For the text-containing cell, return its midpoint in [X, Y] coordinate format. 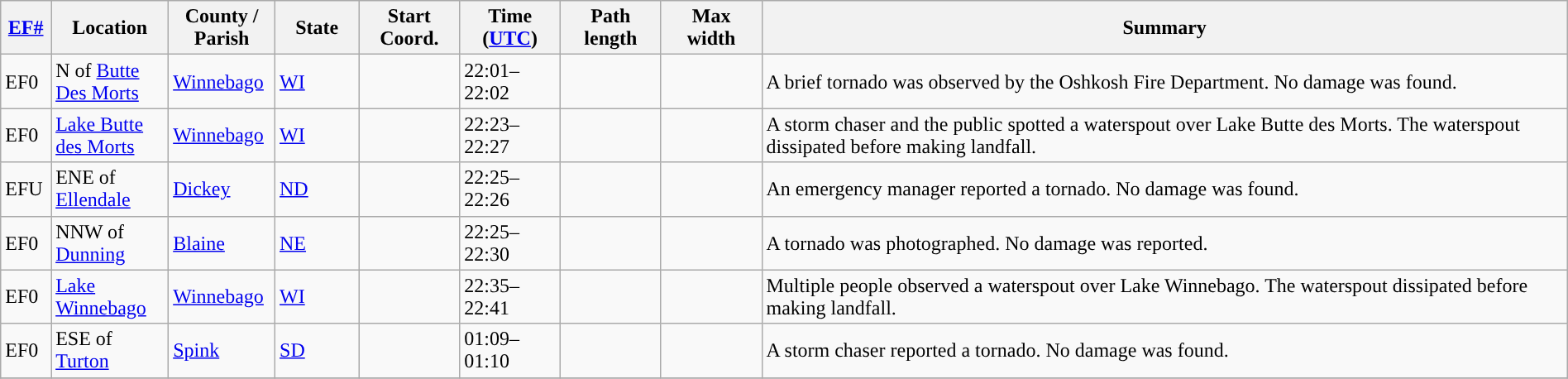
Path length [610, 28]
22:25–22:30 [510, 243]
EF# [26, 28]
Time (UTC) [510, 28]
A brief tornado was observed by the Oshkosh Fire Department. No damage was found. [1164, 81]
County / Parish [222, 28]
Lake Winnebago [110, 296]
NE [318, 243]
A tornado was photographed. No damage was reported. [1164, 243]
SD [318, 351]
A storm chaser and the public spotted a waterspout over Lake Butte des Morts. The waterspout dissipated before making landfall. [1164, 136]
Lake Butte des Morts [110, 136]
Dickey [222, 189]
NNW of Dunning [110, 243]
ENE of Ellendale [110, 189]
22:35–22:41 [510, 296]
ESE of Turton [110, 351]
22:23–22:27 [510, 136]
N of Butte Des Morts [110, 81]
Summary [1164, 28]
State [318, 28]
Max width [711, 28]
22:25–22:26 [510, 189]
Location [110, 28]
Blaine [222, 243]
22:01–22:02 [510, 81]
A storm chaser reported a tornado. No damage was found. [1164, 351]
Start Coord. [409, 28]
01:09–01:10 [510, 351]
An emergency manager reported a tornado. No damage was found. [1164, 189]
EFU [26, 189]
ND [318, 189]
Spink [222, 351]
Multiple people observed a waterspout over Lake Winnebago. The waterspout dissipated before making landfall. [1164, 296]
